Output the (x, y) coordinate of the center of the cell containing the given text.  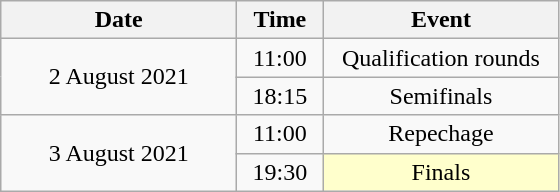
18:15 (280, 96)
Event (441, 20)
Qualification rounds (441, 58)
3 August 2021 (119, 153)
Date (119, 20)
Semifinals (441, 96)
19:30 (280, 172)
2 August 2021 (119, 77)
Time (280, 20)
Repechage (441, 134)
Finals (441, 172)
